Extract the (x, y) coordinate from the center of the cell holding the provided text.  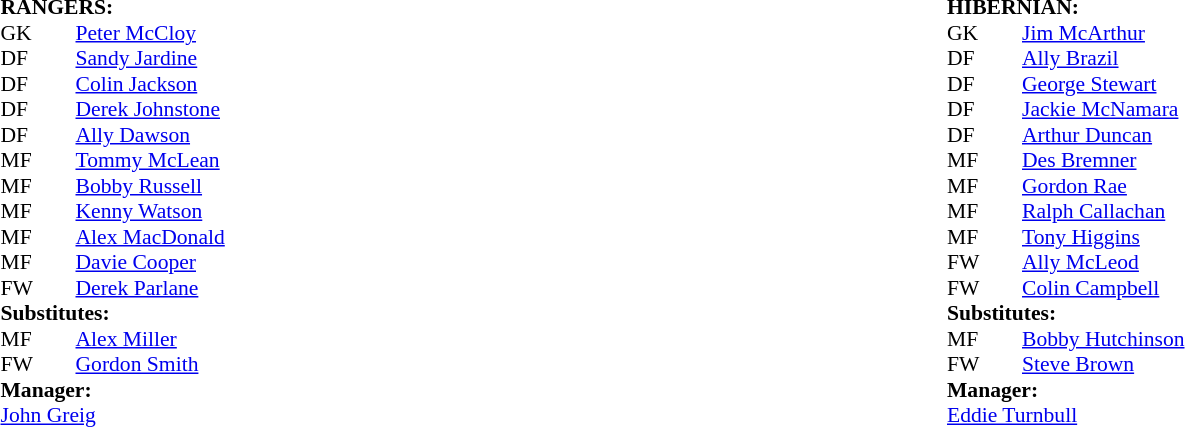
Colin Campbell (1104, 288)
Ally Dawson (150, 135)
George Stewart (1104, 84)
Gordon Rae (1104, 186)
Colin Jackson (150, 84)
Bobby Russell (150, 186)
Alex Miller (150, 339)
Tommy McLean (150, 161)
Des Bremner (1104, 161)
Davie Cooper (150, 263)
Steve Brown (1104, 365)
Sandy Jardine (150, 59)
Alex MacDonald (150, 237)
Bobby Hutchinson (1104, 339)
Ally McLeod (1104, 263)
Gordon Smith (150, 365)
Arthur Duncan (1104, 135)
Derek Parlane (150, 288)
Ralph Callachan (1104, 211)
Peter McCloy (150, 33)
Jim McArthur (1104, 33)
Kenny Watson (150, 211)
Tony Higgins (1104, 237)
Derek Johnstone (150, 109)
Ally Brazil (1104, 59)
Jackie McNamara (1104, 109)
